Pinpoint the cell where the given text exists, returning its [X, Y] midpoint coordinate. 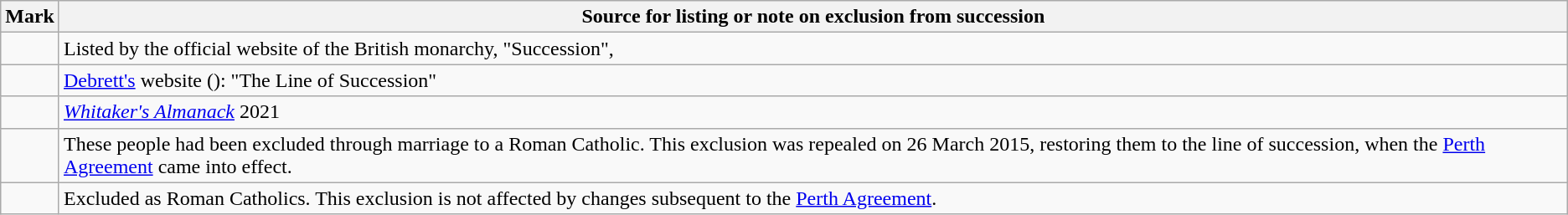
Debrett's website (): "The Line of Succession" [812, 80]
Listed by the official website of the British monarchy, "Succession", [812, 49]
Mark [30, 17]
Whitaker's Almanack 2021 [812, 112]
Excluded as Roman Catholics. This exclusion is not affected by changes subsequent to the Perth Agreement. [812, 198]
Source for listing or note on exclusion from succession [812, 17]
